Detect which cell encompasses the target text, then output its (X, Y) center coordinate. 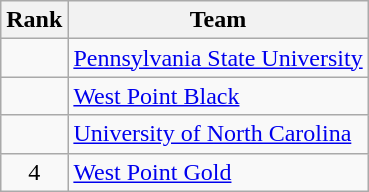
Rank (34, 20)
West Point Gold (218, 172)
West Point Black (218, 96)
Pennsylvania State University (218, 58)
Team (218, 20)
4 (34, 172)
University of North Carolina (218, 134)
